Detect which cell encompasses the target text, then output its [X, Y] center coordinate. 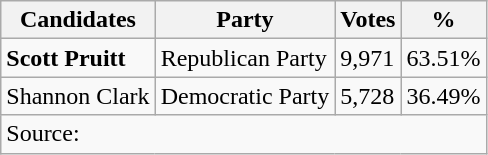
36.49% [444, 96]
Party [245, 20]
Democratic Party [245, 96]
63.51% [444, 58]
Scott Pruitt [78, 58]
% [444, 20]
9,971 [368, 58]
Republican Party [245, 58]
Candidates [78, 20]
Votes [368, 20]
5,728 [368, 96]
Shannon Clark [78, 96]
Source: [244, 134]
